Provide the (X, Y) coordinate of the cell's center where the given text is located.  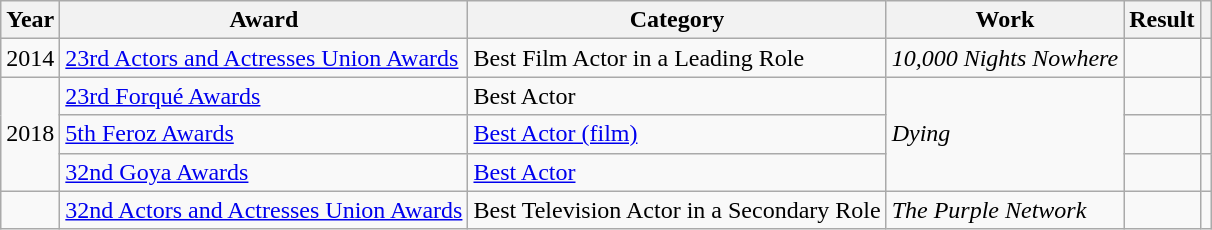
23rd Actors and Actresses Union Awards (264, 58)
2018 (30, 134)
Category (677, 20)
Best Film Actor in a Leading Role (677, 58)
Work (1005, 20)
Year (30, 20)
Best Television Actor in a Secondary Role (677, 210)
2014 (30, 58)
Result (1162, 20)
Award (264, 20)
32nd Actors and Actresses Union Awards (264, 210)
Dying (1005, 134)
23rd Forqué Awards (264, 96)
The Purple Network (1005, 210)
10,000 Nights Nowhere (1005, 58)
32nd Goya Awards (264, 172)
Best Actor (film) (677, 134)
5th Feroz Awards (264, 134)
